Scan for the cell matching the given text and deliver its [X, Y] coordinate at center. 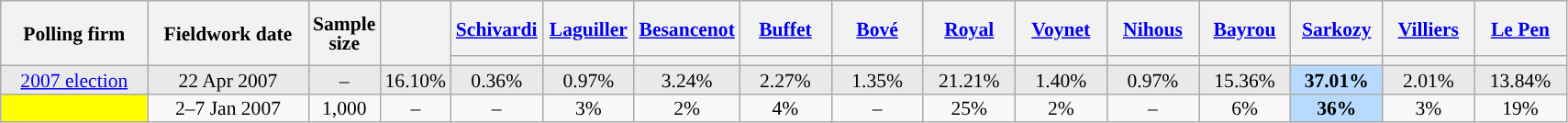
Nihous [1152, 28]
Polling firm [74, 33]
Besancenot [686, 28]
13.84% [1520, 79]
Voynet [1061, 28]
Royal [969, 28]
2007 election [74, 79]
19% [1520, 108]
Buffet [785, 28]
2.27% [785, 79]
1,000 [344, 108]
16.10% [415, 79]
Fieldwork date [228, 33]
Villiers [1429, 28]
Le Pen [1520, 28]
6% [1245, 108]
Laguiller [588, 28]
Schivardi [496, 28]
15.36% [1245, 79]
2–7 Jan 2007 [228, 108]
22 Apr 2007 [228, 79]
4% [785, 108]
37.01% [1337, 79]
Sarkozy [1337, 28]
Bayrou [1245, 28]
Samplesize [344, 33]
Bové [877, 28]
36% [1337, 108]
2.01% [1429, 79]
21.21% [969, 79]
3.24% [686, 79]
1.40% [1061, 79]
1.35% [877, 79]
0.36% [496, 79]
25% [969, 108]
